Extract the (X, Y) coordinate from the center of the cell holding the provided text.  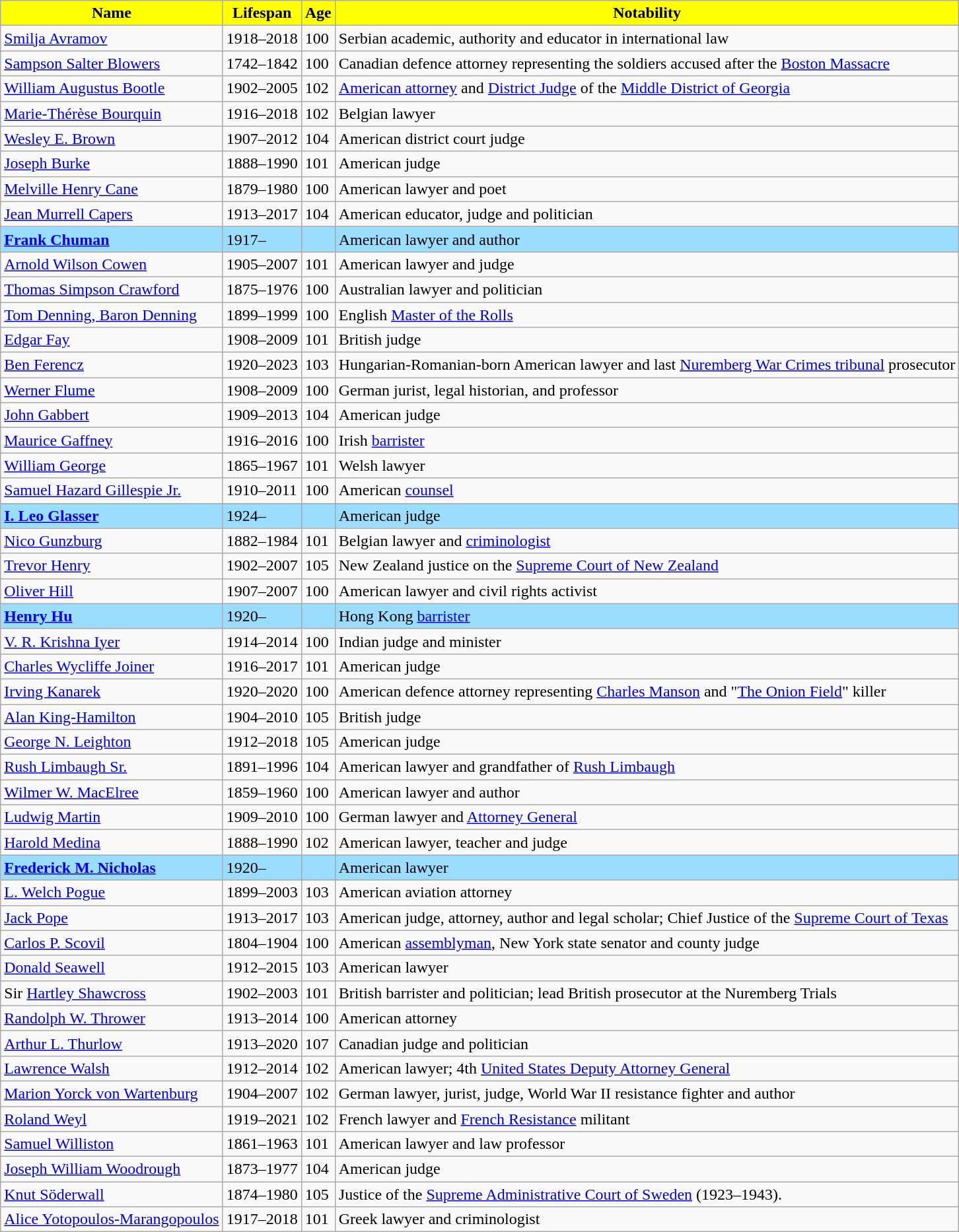
Irish barrister (647, 440)
Alice Yotopoulos-Marangopoulos (112, 1219)
American aviation attorney (647, 893)
1861–1963 (262, 1144)
Frank Chuman (112, 239)
Lawrence Walsh (112, 1068)
Samuel Hazard Gillespie Jr. (112, 491)
1804–1904 (262, 943)
Roland Weyl (112, 1119)
Belgian lawyer and criminologist (647, 541)
John Gabbert (112, 415)
1879–1980 (262, 189)
1909–2013 (262, 415)
Joseph William Woodrough (112, 1169)
Notability (647, 13)
1891–1996 (262, 767)
Jean Murrell Capers (112, 214)
Joseph Burke (112, 164)
Wilmer W. MacElree (112, 792)
Australian lawyer and politician (647, 289)
Age (318, 13)
American assemblyman, New York state senator and county judge (647, 943)
Hungarian-Romanian-born American lawyer and last Nuremberg War Crimes tribunal prosecutor (647, 365)
Canadian judge and politician (647, 1043)
1914–2014 (262, 641)
American lawyer and poet (647, 189)
Indian judge and minister (647, 641)
1912–2014 (262, 1068)
Arthur L. Thurlow (112, 1043)
Irving Kanarek (112, 691)
Carlos P. Scovil (112, 943)
1907–2007 (262, 591)
American lawyer, teacher and judge (647, 842)
Tom Denning, Baron Denning (112, 315)
British barrister and politician; lead British prosecutor at the Nuremberg Trials (647, 993)
1859–1960 (262, 792)
German jurist, legal historian, and professor (647, 390)
Edgar Fay (112, 340)
French lawyer and French Resistance militant (647, 1119)
Sir Hartley Shawcross (112, 993)
William George (112, 465)
107 (318, 1043)
1912–2015 (262, 968)
1873–1977 (262, 1169)
Charles Wycliffe Joiner (112, 666)
1902–2007 (262, 566)
Trevor Henry (112, 566)
1920–2020 (262, 691)
Ben Ferencz (112, 365)
Sampson Salter Blowers (112, 63)
1917–2018 (262, 1219)
I. Leo Glasser (112, 516)
Samuel Williston (112, 1144)
Frederick M. Nicholas (112, 868)
1905–2007 (262, 264)
American lawyer and civil rights activist (647, 591)
1910–2011 (262, 491)
Serbian academic, authority and educator in international law (647, 38)
American attorney (647, 1018)
Henry Hu (112, 616)
1882–1984 (262, 541)
1913–2020 (262, 1043)
Nico Gunzburg (112, 541)
1902–2005 (262, 88)
1916–2018 (262, 114)
1920–2023 (262, 365)
Belgian lawyer (647, 114)
Ludwig Martin (112, 817)
Lifespan (262, 13)
V. R. Krishna Iyer (112, 641)
Alan King-Hamilton (112, 716)
Werner Flume (112, 390)
1919–2021 (262, 1119)
1918–2018 (262, 38)
Knut Söderwall (112, 1194)
1904–2010 (262, 716)
Donald Seawell (112, 968)
American district court judge (647, 139)
1917– (262, 239)
Greek lawyer and criminologist (647, 1219)
1924– (262, 516)
American lawyer and judge (647, 264)
George N. Leighton (112, 742)
Welsh lawyer (647, 465)
L. Welch Pogue (112, 893)
American educator, judge and politician (647, 214)
Melville Henry Cane (112, 189)
1907–2012 (262, 139)
English Master of the Rolls (647, 315)
1902–2003 (262, 993)
Randolph W. Thrower (112, 1018)
American attorney and District Judge of the Middle District of Georgia (647, 88)
1912–2018 (262, 742)
1899–2003 (262, 893)
American lawyer; 4th United States Deputy Attorney General (647, 1068)
American defence attorney representing Charles Manson and "The Onion Field" killer (647, 691)
Marie-Thérèse Bourquin (112, 114)
1913–2014 (262, 1018)
William Augustus Bootle (112, 88)
1916–2016 (262, 440)
Hong Kong barrister (647, 616)
German lawyer and Attorney General (647, 817)
Arnold Wilson Cowen (112, 264)
1865–1967 (262, 465)
American counsel (647, 491)
Oliver Hill (112, 591)
Name (112, 13)
Jack Pope (112, 918)
1904–2007 (262, 1093)
1899–1999 (262, 315)
Rush Limbaugh Sr. (112, 767)
German lawyer, jurist, judge, World War II resistance fighter and author (647, 1093)
1916–2017 (262, 666)
American lawyer and grandfather of Rush Limbaugh (647, 767)
Marion Yorck von Wartenburg (112, 1093)
1874–1980 (262, 1194)
American judge, attorney, author and legal scholar; Chief Justice of the Supreme Court of Texas (647, 918)
Smilja Avramov (112, 38)
New Zealand justice on the Supreme Court of New Zealand (647, 566)
1909–2010 (262, 817)
Thomas Simpson Crawford (112, 289)
Justice of the Supreme Administrative Court of Sweden (1923–1943). (647, 1194)
1742–1842 (262, 63)
Canadian defence attorney representing the soldiers accused after the Boston Massacre (647, 63)
1875–1976 (262, 289)
Harold Medina (112, 842)
Maurice Gaffney (112, 440)
Wesley E. Brown (112, 139)
American lawyer and law professor (647, 1144)
